Return the [X, Y] coordinate for the center point of the cell that contains the specified text.  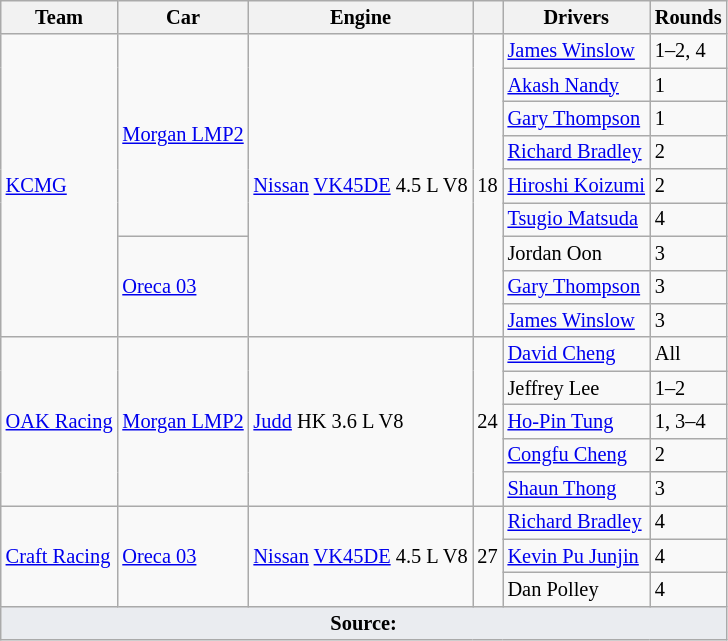
David Cheng [576, 354]
Jordan Oon [576, 253]
Dan Polley [576, 589]
18 [488, 186]
Team [60, 17]
Source: [364, 623]
Craft Racing [60, 556]
All [688, 354]
Akash Nandy [576, 85]
Shaun Thong [576, 489]
Car [182, 17]
1–2 [688, 388]
Drivers [576, 17]
Congfu Cheng [576, 455]
Kevin Pu Junjin [576, 556]
24 [488, 421]
KCMG [60, 186]
Judd HK 3.6 L V8 [361, 421]
Engine [361, 17]
Tsugio Matsuda [576, 219]
Jeffrey Lee [576, 388]
1, 3–4 [688, 421]
OAK Racing [60, 421]
Rounds [688, 17]
Ho-Pin Tung [576, 421]
27 [488, 556]
1–2, 4 [688, 51]
Hiroshi Koizumi [576, 186]
